Detect which cell encompasses the target text, then output its [x, y] center coordinate. 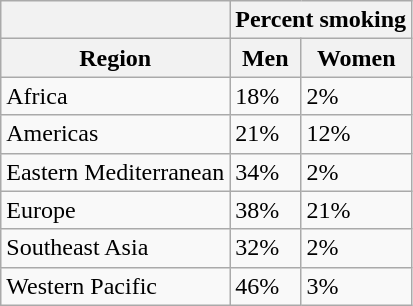
38% [266, 210]
Southeast Asia [116, 248]
18% [266, 96]
Americas [116, 134]
46% [266, 286]
Region [116, 58]
Women [356, 58]
Africa [116, 96]
12% [356, 134]
34% [266, 172]
Men [266, 58]
3% [356, 286]
Percent smoking [321, 20]
Western Pacific [116, 286]
Eastern Mediterranean [116, 172]
Europe [116, 210]
32% [266, 248]
